Extract the (x, y) coordinate from the center of the cell holding the provided text.  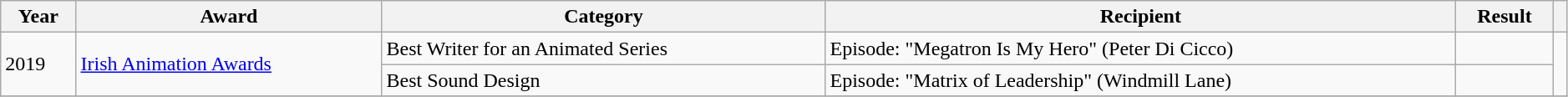
Category (603, 17)
Award (229, 17)
Year (38, 17)
Best Writer for an Animated Series (603, 48)
Recipient (1141, 17)
Episode: "Matrix of Leadership" (Windmill Lane) (1141, 80)
Best Sound Design (603, 80)
Episode: "Megatron Is My Hero" (Peter Di Cicco) (1141, 48)
2019 (38, 64)
Result (1505, 17)
Irish Animation Awards (229, 64)
